Extract the [X, Y] coordinate from the center of the cell holding the provided text.  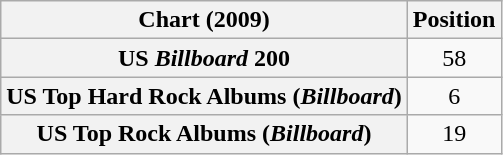
US Top Rock Albums (Billboard) [204, 134]
US Billboard 200 [204, 58]
6 [454, 96]
Chart (2009) [204, 20]
Position [454, 20]
58 [454, 58]
19 [454, 134]
US Top Hard Rock Albums (Billboard) [204, 96]
